For the text-containing cell, return its midpoint in [x, y] coordinate format. 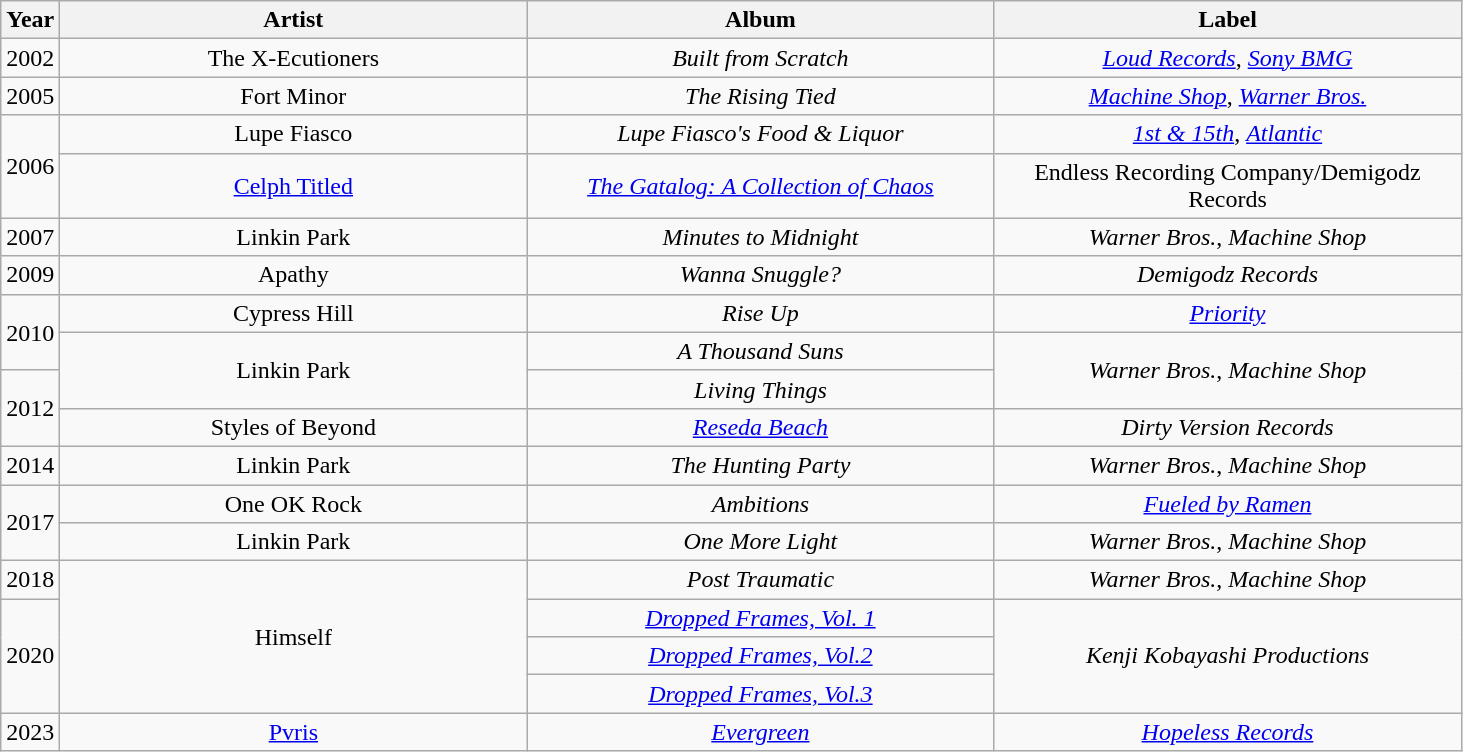
2017 [30, 522]
Loud Records, Sony BMG [1228, 58]
Dropped Frames, Vol. 1 [760, 618]
Wanna Snuggle? [760, 275]
Evergreen [760, 732]
Rise Up [760, 313]
The Rising Tied [760, 96]
Lupe Fiasco [294, 134]
Machine Shop, Warner Bros. [1228, 96]
2018 [30, 580]
Endless Recording Company/Demigodz Records [1228, 186]
Celph Titled [294, 186]
Dropped Frames, Vol.2 [760, 656]
Dropped Frames, Vol.3 [760, 694]
2010 [30, 332]
2020 [30, 656]
2009 [30, 275]
One OK Rock [294, 503]
The Gatalog: A Collection of Chaos [760, 186]
Demigodz Records [1228, 275]
Built from Scratch [760, 58]
A Thousand Suns [760, 351]
Styles of Beyond [294, 427]
Kenji Kobayashi Productions [1228, 656]
1st & 15th, Atlantic [1228, 134]
Apathy [294, 275]
Artist [294, 20]
2002 [30, 58]
Fort Minor [294, 96]
The Hunting Party [760, 465]
2005 [30, 96]
2007 [30, 237]
Year [30, 20]
2014 [30, 465]
Lupe Fiasco's Food & Liquor [760, 134]
Living Things [760, 389]
Fueled by Ramen [1228, 503]
Ambitions [760, 503]
One More Light [760, 542]
2006 [30, 166]
2023 [30, 732]
Himself [294, 637]
Hopeless Records [1228, 732]
Reseda Beach [760, 427]
Label [1228, 20]
Priority [1228, 313]
2012 [30, 408]
Dirty Version Records [1228, 427]
Cypress Hill [294, 313]
Post Traumatic [760, 580]
Album [760, 20]
Pvris [294, 732]
Minutes to Midnight [760, 237]
The X-Ecutioners [294, 58]
